Extract the (x, y) coordinate from the center of the cell holding the provided text.  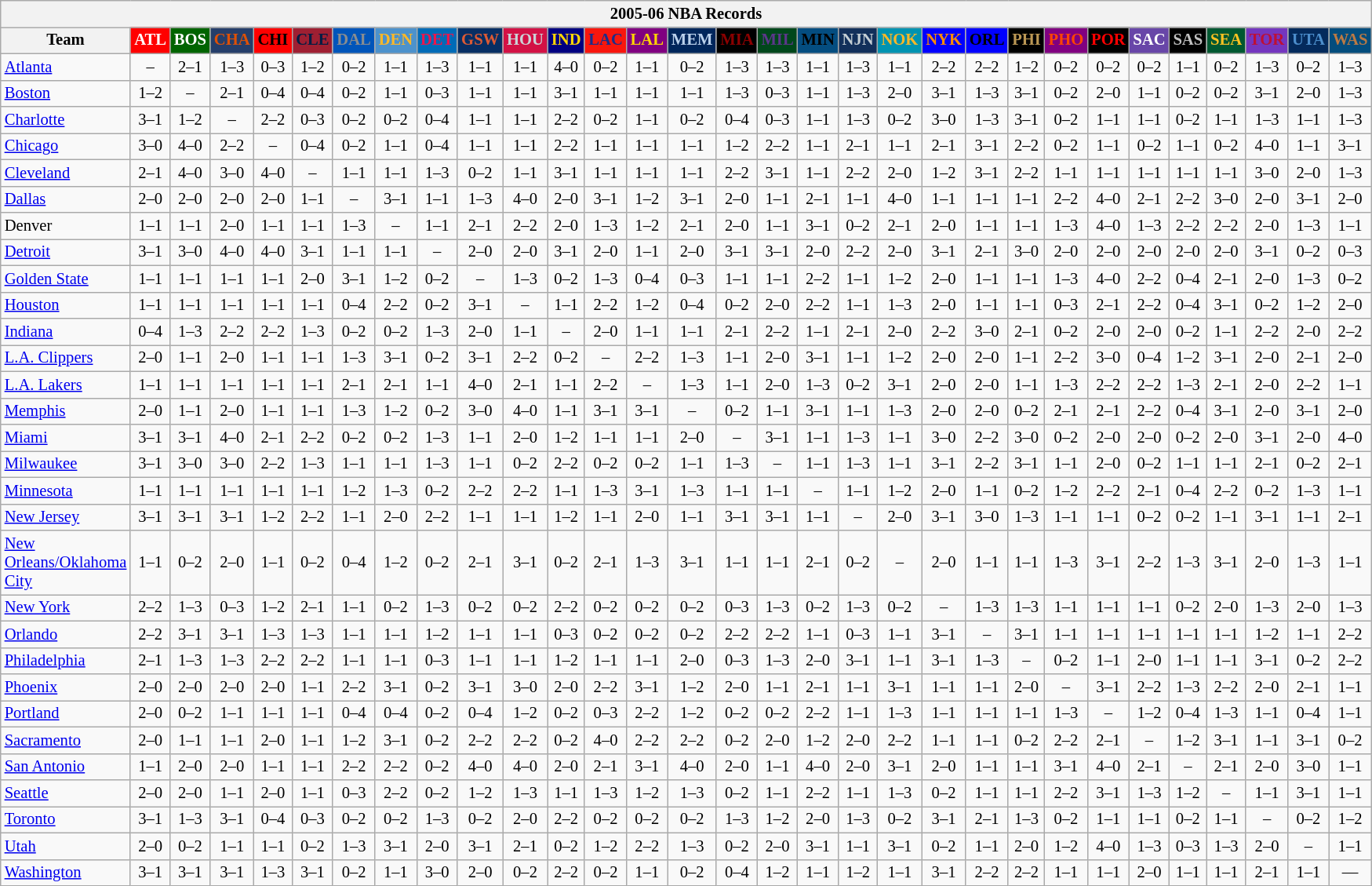
New York (66, 607)
New Jersey (66, 517)
L.A. Clippers (66, 358)
MIL (778, 40)
Golden State (66, 279)
CHI (273, 40)
Houston (66, 305)
GSW (480, 40)
Team (66, 40)
Memphis (66, 411)
Indiana (66, 332)
Dallas (66, 199)
SEA (1226, 40)
Portland (66, 713)
UTA (1308, 40)
IND (566, 40)
MEM (692, 40)
Philadelphia (66, 661)
Phoenix (66, 687)
CLE (312, 40)
2005-06 NBA Records (686, 13)
HOU (526, 40)
LAC (606, 40)
TOR (1267, 40)
BOS (190, 40)
Cleveland (66, 173)
MIN (818, 40)
MIA (737, 40)
Detroit (66, 252)
Utah (66, 846)
Washington (66, 873)
L.A. Lakers (66, 385)
PHO (1066, 40)
NOK (901, 40)
DAL (353, 40)
Miami (66, 437)
ORL (987, 40)
Boston (66, 93)
Orlando (66, 634)
NYK (944, 40)
POR (1108, 40)
Minnesota (66, 490)
DET (437, 40)
Toronto (66, 819)
Charlotte (66, 120)
Seattle (66, 793)
Atlanta (66, 67)
Chicago (66, 146)
SAS (1188, 40)
CHA (232, 40)
— (1350, 873)
WAS (1350, 40)
Milwaukee (66, 464)
San Antonio (66, 767)
Sacramento (66, 740)
LAL (647, 40)
SAC (1148, 40)
PHI (1026, 40)
Denver (66, 225)
New Orleans/Oklahoma City (66, 563)
NJN (858, 40)
DEN (395, 40)
ATL (151, 40)
